Return (x, y) of the center of cell containing provided text 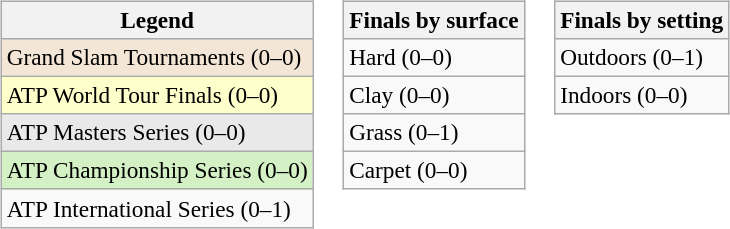
ATP Masters Series (0–0) (157, 133)
Finals by surface (434, 20)
ATP Championship Series (0–0) (157, 171)
Legend (157, 20)
Outdoors (0–1) (642, 57)
Carpet (0–0) (434, 171)
ATP International Series (0–1) (157, 208)
ATP World Tour Finals (0–0) (157, 95)
Indoors (0–0) (642, 95)
Finals by setting (642, 20)
Clay (0–0) (434, 95)
Grand Slam Tournaments (0–0) (157, 57)
Hard (0–0) (434, 57)
Grass (0–1) (434, 133)
